Locate the cell with the specified text and output its (X, Y) center coordinate. 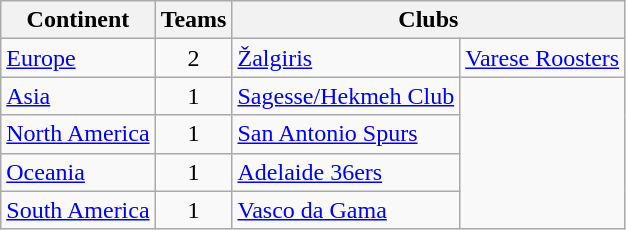
Vasco da Gama (346, 210)
San Antonio Spurs (346, 134)
Žalgiris (346, 58)
North America (78, 134)
Asia (78, 96)
Adelaide 36ers (346, 172)
Teams (194, 20)
Clubs (428, 20)
Sagesse/Hekmeh Club (346, 96)
Continent (78, 20)
South America (78, 210)
Oceania (78, 172)
Varese Roosters (542, 58)
Europe (78, 58)
2 (194, 58)
